Return the (x, y) coordinate for the center point of the cell that contains the specified text.  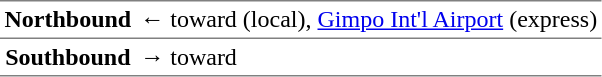
Northbound (68, 20)
Southbound (68, 57)
← toward (local), Gimpo Int'l Airport (express) (369, 20)
→ toward (369, 57)
